Determine the (x, y) coordinate at the center of the cell enclosing the given text.  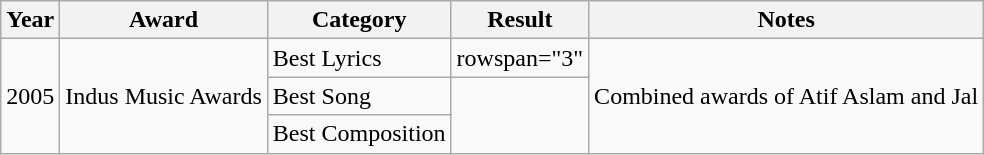
Year (30, 20)
Combined awards of Atif Aslam and Jal (786, 96)
Best Lyrics (359, 58)
Notes (786, 20)
Indus Music Awards (164, 96)
Award (164, 20)
2005 (30, 96)
Result (520, 20)
Best Composition (359, 134)
rowspan="3" (520, 58)
Best Song (359, 96)
Category (359, 20)
